Find where the given text appears and provide that cell's center as (x, y) coordinate. 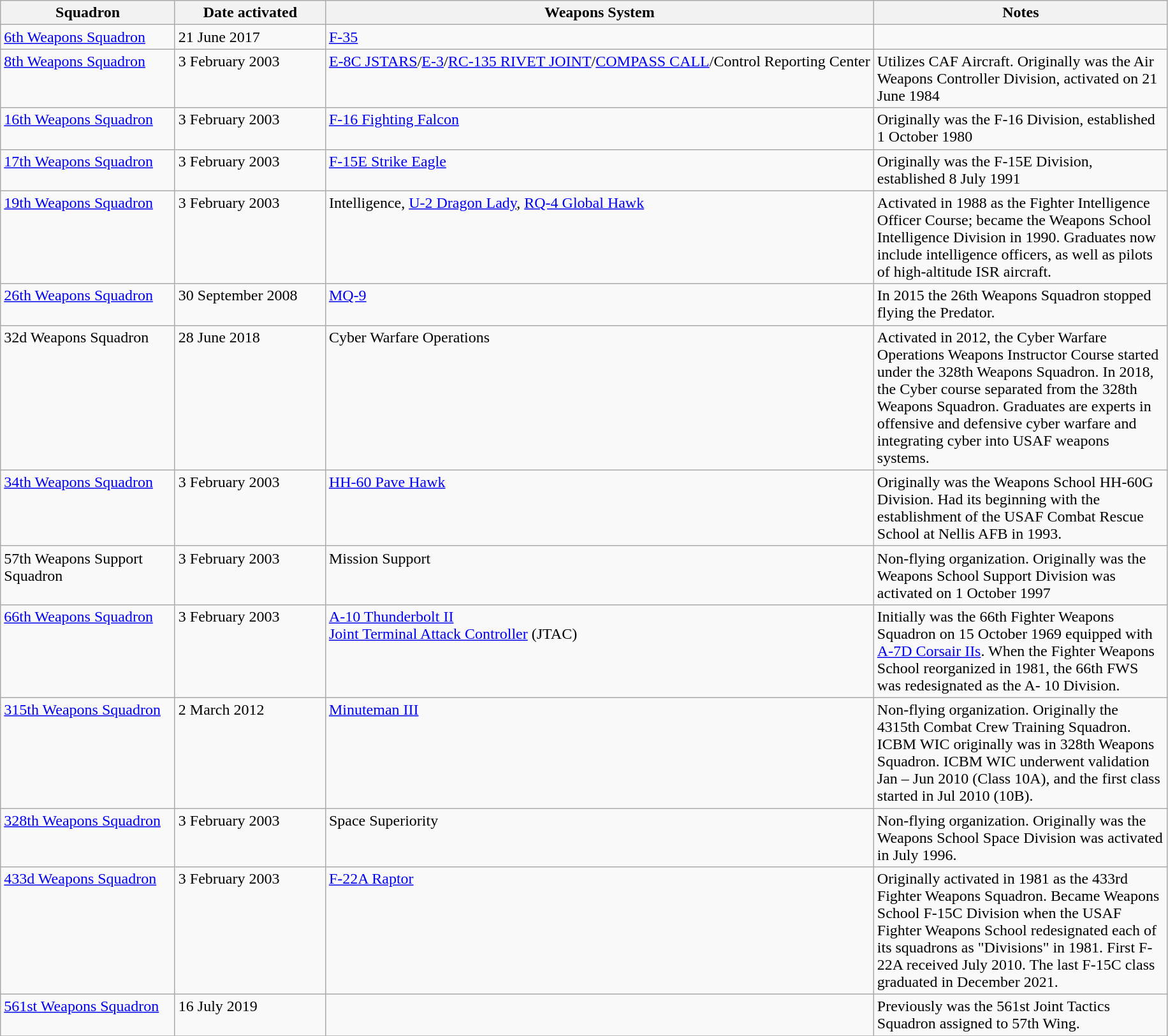
F-16 Fighting Falcon (599, 129)
Previously was the 561st Joint Tactics Squadron assigned to 57th Wing. (1020, 1015)
19th Weapons Squadron (88, 237)
328th Weapons Squadron (88, 838)
Non-flying organization. Originally was the Weapons School Space Division was activated in July 1996. (1020, 838)
Date activated (250, 13)
16 July 2019 (250, 1015)
In 2015 the 26th Weapons Squadron stopped flying the Predator. (1020, 305)
F-15E Strike Eagle (599, 170)
28 June 2018 (250, 398)
561st Weapons Squadron (88, 1015)
30 September 2008 (250, 305)
66th Weapons Squadron (88, 651)
21 June 2017 (250, 37)
Minuteman III (599, 752)
8th Weapons Squadron (88, 78)
Utilizes CAF Aircraft. Originally was the Air Weapons Controller Division, activated on 21 June 1984 (1020, 78)
Squadron (88, 13)
F-35 (599, 37)
Weapons System (599, 13)
A-10 Thunderbolt IIJoint Terminal Attack Controller (JTAC) (599, 651)
MQ-9 (599, 305)
315th Weapons Squadron (88, 752)
2 March 2012 (250, 752)
Space Superiority (599, 838)
6th Weapons Squadron (88, 37)
Mission Support (599, 575)
Originally was the F-16 Division, established 1 October 1980 (1020, 129)
Notes (1020, 13)
Non-flying organization. Originally was the Weapons School Support Division was activated on 1 October 1997 (1020, 575)
57th Weapons Support Squadron (88, 575)
HH-60 Pave Hawk (599, 507)
E-8C JSTARS/E-3/RC-135 RIVET JOINT/COMPASS CALL/Control Reporting Center (599, 78)
F-22A Raptor (599, 931)
Originally was the F-15E Division, established 8 July 1991 (1020, 170)
Cyber Warfare Operations (599, 398)
17th Weapons Squadron (88, 170)
34th Weapons Squadron (88, 507)
32d Weapons Squadron (88, 398)
Intelligence, U-2 Dragon Lady, RQ-4 Global Hawk (599, 237)
Originally was the Weapons School HH-60G Division. Had its beginning with the establishment of the USAF Combat Rescue School at Nellis AFB in 1993. (1020, 507)
16th Weapons Squadron (88, 129)
26th Weapons Squadron (88, 305)
433d Weapons Squadron (88, 931)
